Output the (x, y) coordinate of the center of the cell containing the given text.  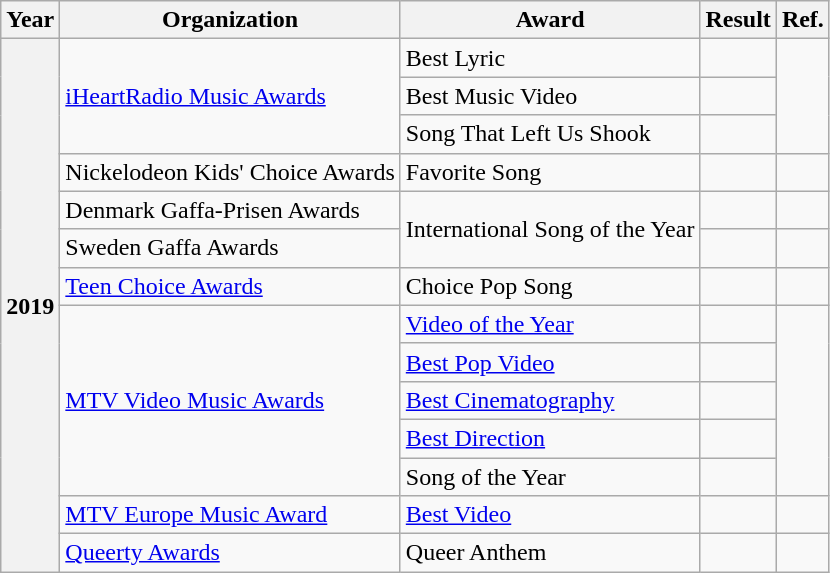
Queer Anthem (550, 553)
MTV Europe Music Award (230, 515)
Best Music Video (550, 96)
Nickelodeon Kids' Choice Awards (230, 172)
Award (550, 20)
International Song of the Year (550, 229)
Teen Choice Awards (230, 286)
Best Pop Video (550, 362)
Denmark Gaffa-Prisen Awards (230, 210)
Queerty Awards (230, 553)
2019 (30, 306)
Best Video (550, 515)
Sweden Gaffa Awards (230, 248)
Video of the Year (550, 324)
MTV Video Music Awards (230, 400)
Favorite Song (550, 172)
Best Cinematography (550, 400)
iHeartRadio Music Awards (230, 96)
Best Lyric (550, 58)
Song That Left Us Shook (550, 134)
Best Direction (550, 438)
Organization (230, 20)
Song of the Year (550, 477)
Ref. (802, 20)
Choice Pop Song (550, 286)
Year (30, 20)
Result (738, 20)
